Capture the cell that displays the provided text and extract its (X, Y) central coordinate. 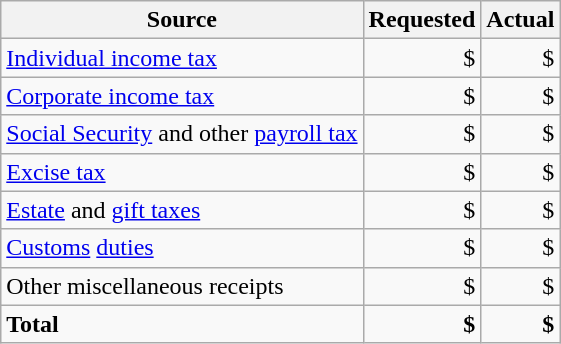
Individual income tax (182, 58)
Actual (520, 20)
Total (182, 324)
Social Security and other payroll tax (182, 134)
Excise tax (182, 172)
Customs duties (182, 248)
Source (182, 20)
Corporate income tax (182, 96)
Estate and gift taxes (182, 210)
Requested (422, 20)
Other miscellaneous receipts (182, 286)
